Scan for the cell matching the given text and deliver its [x, y] coordinate at center. 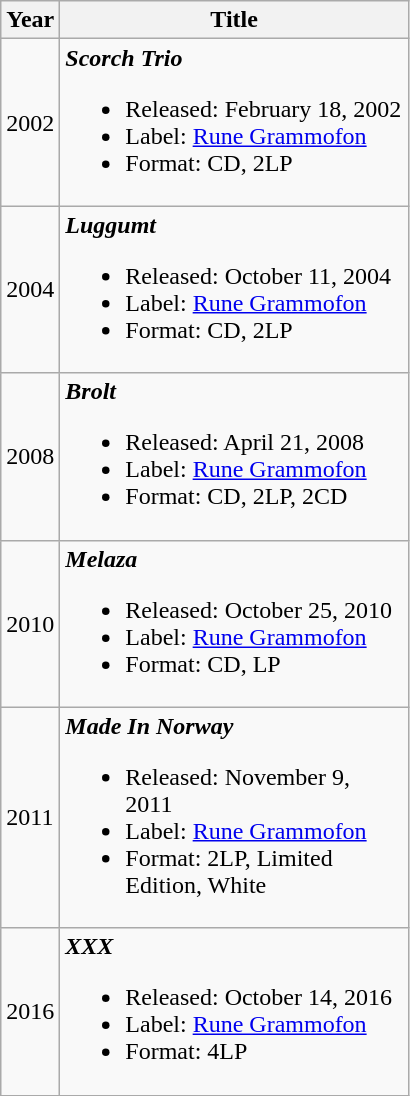
MelazaReleased: October 25, 2010Label: Rune Grammofon Format: CD, LP [234, 624]
2004 [30, 290]
Year [30, 20]
Title [234, 20]
2016 [30, 1012]
2011 [30, 818]
LuggumtReleased: October 11, 2004Label: Rune Grammofon Format: CD, 2LP [234, 290]
Scorch TrioReleased: February 18, 2002Label: Rune Grammofon Format: CD, 2LP [234, 122]
BroltReleased: April 21, 2008Label: Rune Grammofon Format: CD, 2LP, 2CD [234, 456]
2002 [30, 122]
Made In NorwayReleased: November 9, 2011Label: Rune Grammofon Format: 2LP, Limited Edition, White [234, 818]
2008 [30, 456]
XXXReleased: October 14, 2016Label: Rune Grammofon Format: 4LP [234, 1012]
2010 [30, 624]
